For the text-containing cell, return its midpoint in [x, y] coordinate format. 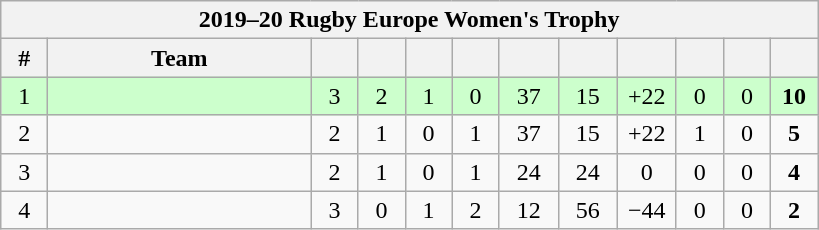
Team [180, 58]
12 [528, 210]
−44 [646, 210]
56 [588, 210]
# [24, 58]
2019–20 Rugby Europe Women's Trophy [410, 20]
5 [794, 134]
10 [794, 96]
